Scan for the cell matching the given text and deliver its [X, Y] coordinate at center. 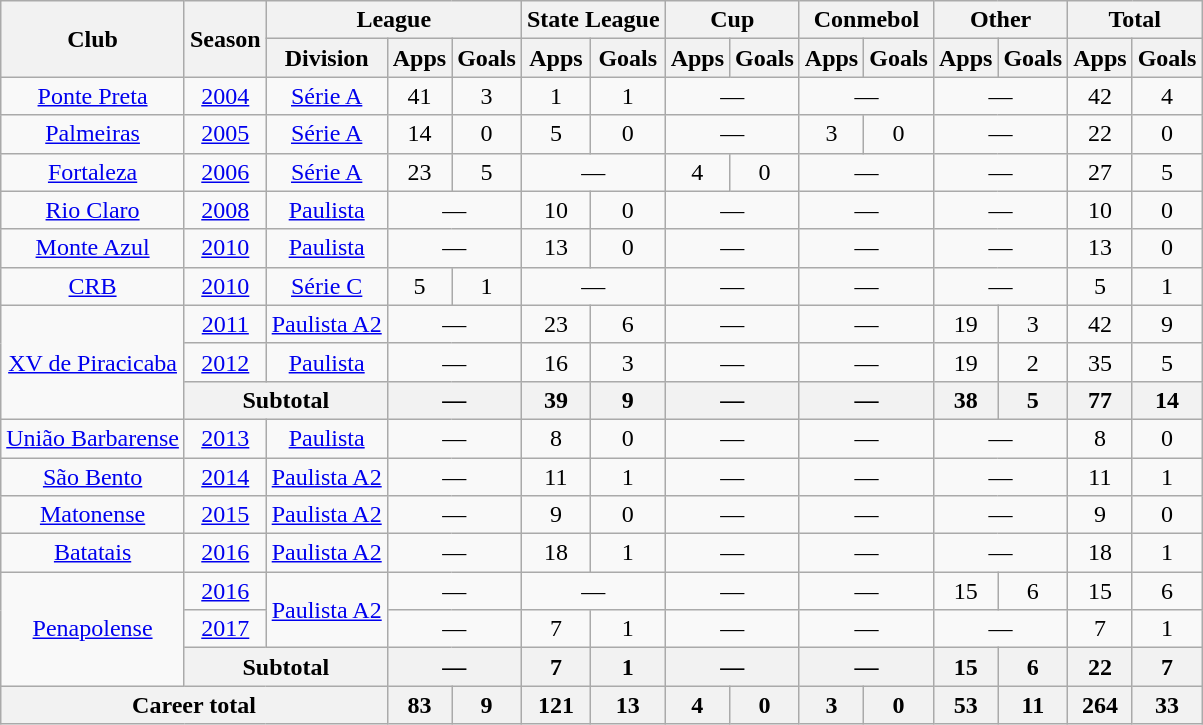
2012 [225, 362]
83 [419, 705]
Monte Azul [93, 248]
CRB [93, 286]
16 [556, 362]
League [394, 20]
2017 [225, 629]
2015 [225, 515]
Penapolense [93, 629]
Rio Claro [93, 210]
2014 [225, 477]
Cup [732, 20]
39 [556, 400]
Série C [326, 286]
38 [965, 400]
2005 [225, 134]
São Bento [93, 477]
União Barbarense [93, 438]
264 [1100, 705]
Division [326, 58]
Other [1000, 20]
121 [556, 705]
Matonense [93, 515]
2011 [225, 324]
Club [93, 39]
2 [1033, 362]
41 [419, 96]
33 [1167, 705]
35 [1100, 362]
53 [965, 705]
Ponte Preta [93, 96]
Conmebol [866, 20]
2004 [225, 96]
Season [225, 39]
Fortaleza [93, 172]
77 [1100, 400]
Total [1135, 20]
Career total [194, 705]
XV de Piracicaba [93, 362]
Palmeiras [93, 134]
2006 [225, 172]
27 [1100, 172]
2013 [225, 438]
2008 [225, 210]
Batatais [93, 553]
State League [593, 20]
